Find where the given text appears and provide that cell's center as [X, Y] coordinate. 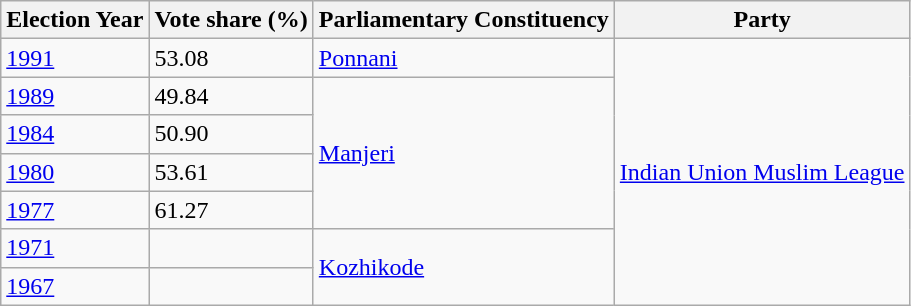
Election Year [75, 20]
1984 [75, 134]
Kozhikode [464, 267]
49.84 [231, 96]
Manjeri [464, 153]
Ponnani [464, 58]
50.90 [231, 134]
61.27 [231, 210]
1980 [75, 172]
1991 [75, 58]
1967 [75, 286]
Vote share (%) [231, 20]
1989 [75, 96]
1971 [75, 248]
Indian Union Muslim League [762, 172]
Party [762, 20]
53.61 [231, 172]
53.08 [231, 58]
Parliamentary Constituency [464, 20]
1977 [75, 210]
